Determine the [X, Y] coordinate at the center of the cell enclosing the given text.  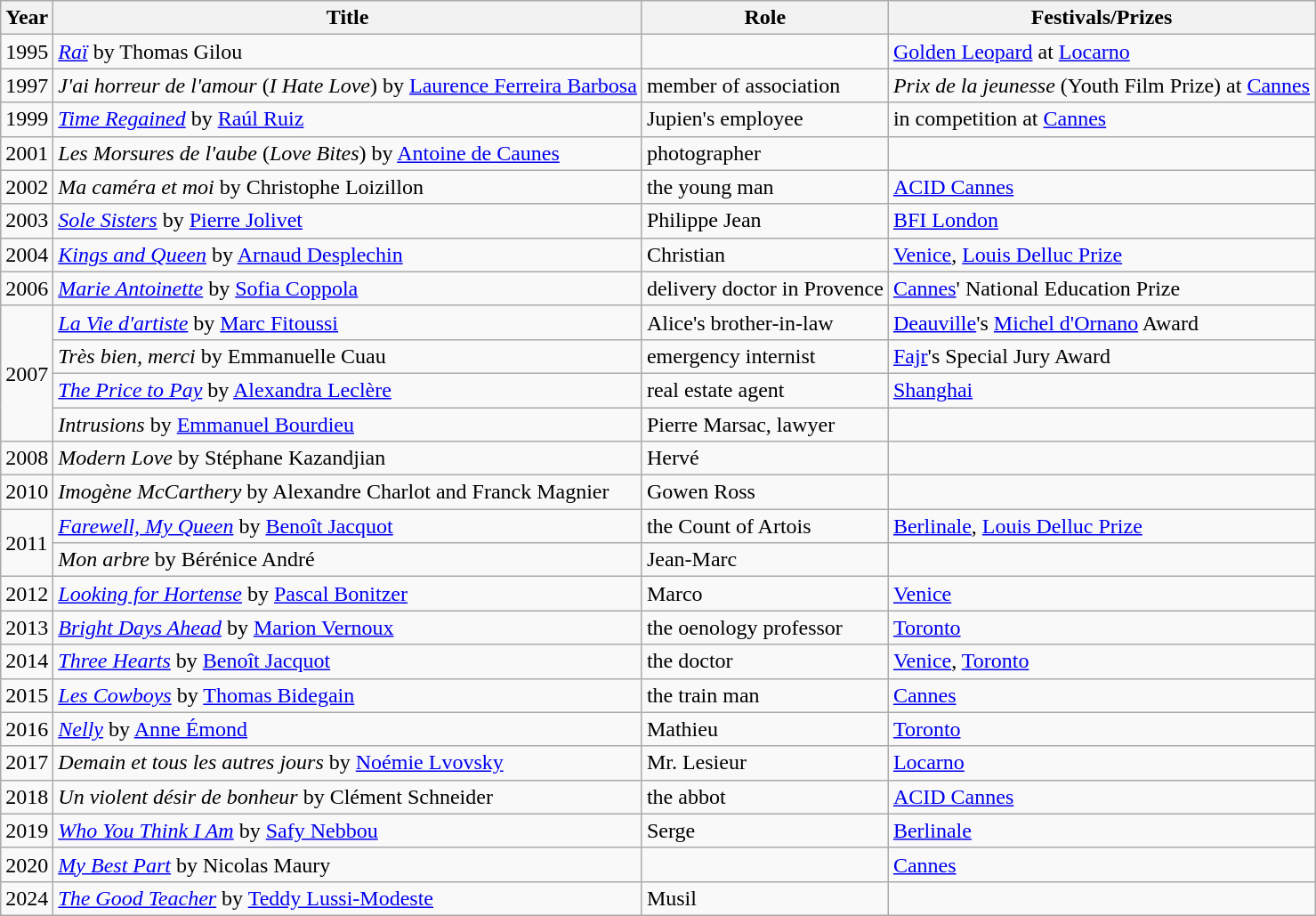
BFI London [1102, 221]
2007 [27, 373]
the oenology professor [765, 628]
Venice, Louis Delluc Prize [1102, 255]
Title [348, 18]
Berlinale [1102, 831]
Farewell, My Queen by Benoît Jacquot [348, 526]
1997 [27, 85]
2016 [27, 729]
Venice [1102, 594]
Un violent désir de bonheur by Clément Schneider [348, 797]
2011 [27, 543]
Festivals/Prizes [1102, 18]
the young man [765, 187]
Intrusions by Emmanuel Bourdieu [348, 425]
in competition at Cannes [1102, 119]
Philippe Jean [765, 221]
Time Regained by Raúl Ruiz [348, 119]
Mon arbre by Bérénice André [348, 560]
Serge [765, 831]
2002 [27, 187]
Modern Love by Stéphane Kazandjian [348, 458]
Deauville's Michel d'Ornano Award [1102, 322]
The Good Teacher by Teddy Lussi-Modeste [348, 898]
member of association [765, 85]
2018 [27, 797]
Pierre Marsac, lawyer [765, 425]
2017 [27, 763]
1999 [27, 119]
2010 [27, 492]
Golden Leopard at Locarno [1102, 52]
Three Hearts by Benoît Jacquot [348, 661]
Ma caméra et moi by Christophe Loizillon [348, 187]
Alice's brother-in-law [765, 322]
Looking for Hortense by Pascal Bonitzer [348, 594]
2003 [27, 221]
Shanghai [1102, 390]
2024 [27, 898]
Sole Sisters by Pierre Jolivet [348, 221]
Role [765, 18]
the abbot [765, 797]
Gowen Ross [765, 492]
Très bien, merci by Emmanuelle Cuau [348, 356]
Fajr's Special Jury Award [1102, 356]
2019 [27, 831]
real estate agent [765, 390]
Les Morsures de l'aube (Love Bites) by Antoine de Caunes [348, 153]
the doctor [765, 661]
the Count of Artois [765, 526]
Year [27, 18]
Marco [765, 594]
Imogène McCarthery by Alexandre Charlot and Franck Magnier [348, 492]
Prix de la jeunesse (Youth Film Prize) at Cannes [1102, 85]
2014 [27, 661]
1995 [27, 52]
Kings and Queen by Arnaud Desplechin [348, 255]
2004 [27, 255]
Cannes' National Education Prize [1102, 288]
2012 [27, 594]
Demain et tous les autres jours by Noémie Lvovsky [348, 763]
Mr. Lesieur [765, 763]
photographer [765, 153]
Who You Think I Am by Safy Nebbou [348, 831]
Christian [765, 255]
Bright Days Ahead by Marion Vernoux [348, 628]
Raï by Thomas Gilou [348, 52]
emergency internist [765, 356]
J'ai horreur de l'amour (I Hate Love) by Laurence Ferreira Barbosa [348, 85]
Jupien's employee [765, 119]
The Price to Pay by Alexandra Leclère [348, 390]
the train man [765, 695]
My Best Part by Nicolas Maury [348, 864]
Marie Antoinette by Sofia Coppola [348, 288]
Berlinale, Louis Delluc Prize [1102, 526]
Hervé [765, 458]
2001 [27, 153]
Nelly by Anne Émond [348, 729]
Mathieu [765, 729]
Les Cowboys by Thomas Bidegain [348, 695]
Jean-Marc [765, 560]
2015 [27, 695]
Musil [765, 898]
2020 [27, 864]
Venice, Toronto [1102, 661]
2006 [27, 288]
La Vie d'artiste by Marc Fitoussi [348, 322]
Locarno [1102, 763]
2013 [27, 628]
2008 [27, 458]
delivery doctor in Provence [765, 288]
